Scan for the cell matching the given text and deliver its (x, y) coordinate at center. 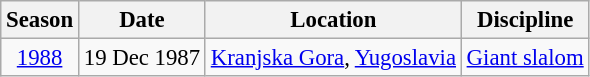
Date (142, 20)
Discipline (525, 20)
Season (40, 20)
19 Dec 1987 (142, 58)
Location (333, 20)
Kranjska Gora, Yugoslavia (333, 58)
1988 (40, 58)
Giant slalom (525, 58)
